Output the [X, Y] coordinate of the center of the cell containing the given text.  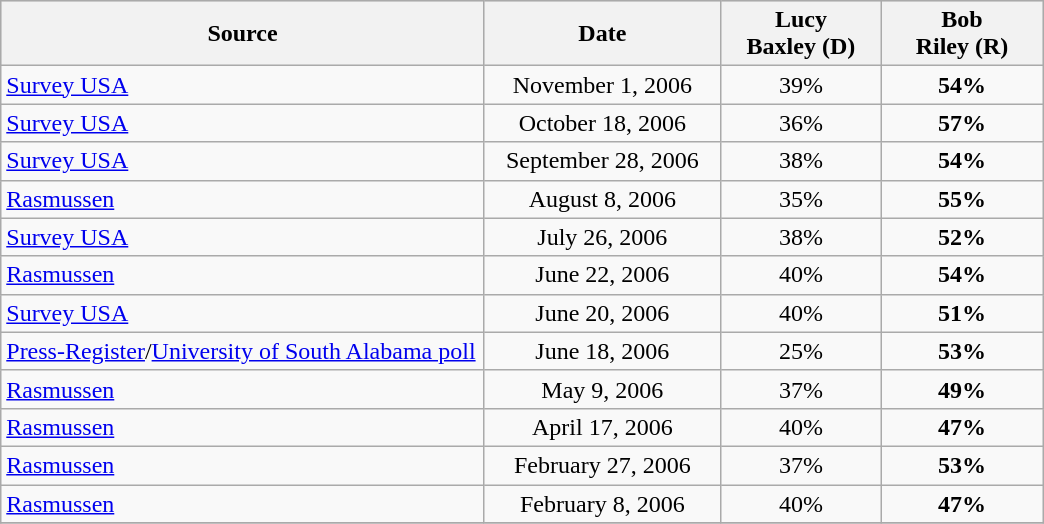
49% [962, 389]
May 9, 2006 [602, 389]
Press-Register/University of South Alabama poll [243, 351]
November 1, 2006 [602, 85]
August 8, 2006 [602, 199]
February 27, 2006 [602, 465]
35% [800, 199]
Date [602, 34]
LucyBaxley (D) [800, 34]
57% [962, 123]
25% [800, 351]
BobRiley (R) [962, 34]
June 18, 2006 [602, 351]
36% [800, 123]
June 22, 2006 [602, 275]
October 18, 2006 [602, 123]
55% [962, 199]
51% [962, 313]
September 28, 2006 [602, 161]
April 17, 2006 [602, 427]
52% [962, 237]
July 26, 2006 [602, 237]
February 8, 2006 [602, 503]
39% [800, 85]
June 20, 2006 [602, 313]
Source [243, 34]
